Extract the [x, y] coordinate from the center of the cell holding the provided text.  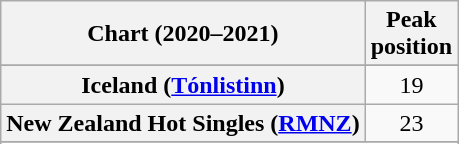
Peakposition [411, 34]
New Zealand Hot Singles (RMNZ) [183, 123]
23 [411, 123]
Chart (2020–2021) [183, 34]
19 [411, 85]
Iceland (Tónlistinn) [183, 85]
